From the cell containing the given text, extract its center point as (X, Y) coordinate. 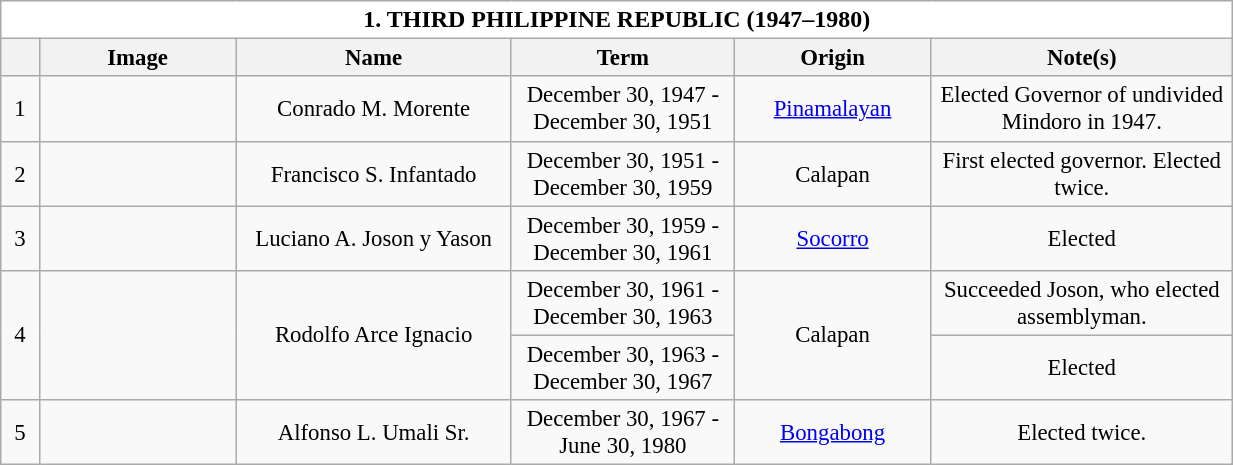
December 30, 1959 - December 30, 1961 (622, 238)
Bongabong (832, 432)
Origin (832, 58)
Succeeded Joson, who elected assemblyman. (1082, 302)
December 30, 1967 - June 30, 1980 (622, 432)
Image (138, 58)
First elected governor. Elected twice. (1082, 174)
Conrado M. Morente (374, 110)
Alfonso L. Umali Sr. (374, 432)
Pinamalayan (832, 110)
2 (20, 174)
Francisco S. Infantado (374, 174)
4 (20, 334)
Name (374, 58)
Socorro (832, 238)
December 30, 1947 - December 30, 1951 (622, 110)
December 30, 1961 - December 30, 1963 (622, 302)
Rodolfo Arce Ignacio (374, 334)
Luciano A. Joson y Yason (374, 238)
1. THIRD PHILIPPINE REPUBLIC (1947–1980) (617, 20)
December 30, 1951 - December 30, 1959 (622, 174)
3 (20, 238)
December 30, 1963 - December 30, 1967 (622, 368)
Note(s) (1082, 58)
1 (20, 110)
Elected Governor of undivided Mindoro in 1947. (1082, 110)
5 (20, 432)
Elected twice. (1082, 432)
Term (622, 58)
